Scan for the cell matching the given text and deliver its (x, y) coordinate at center. 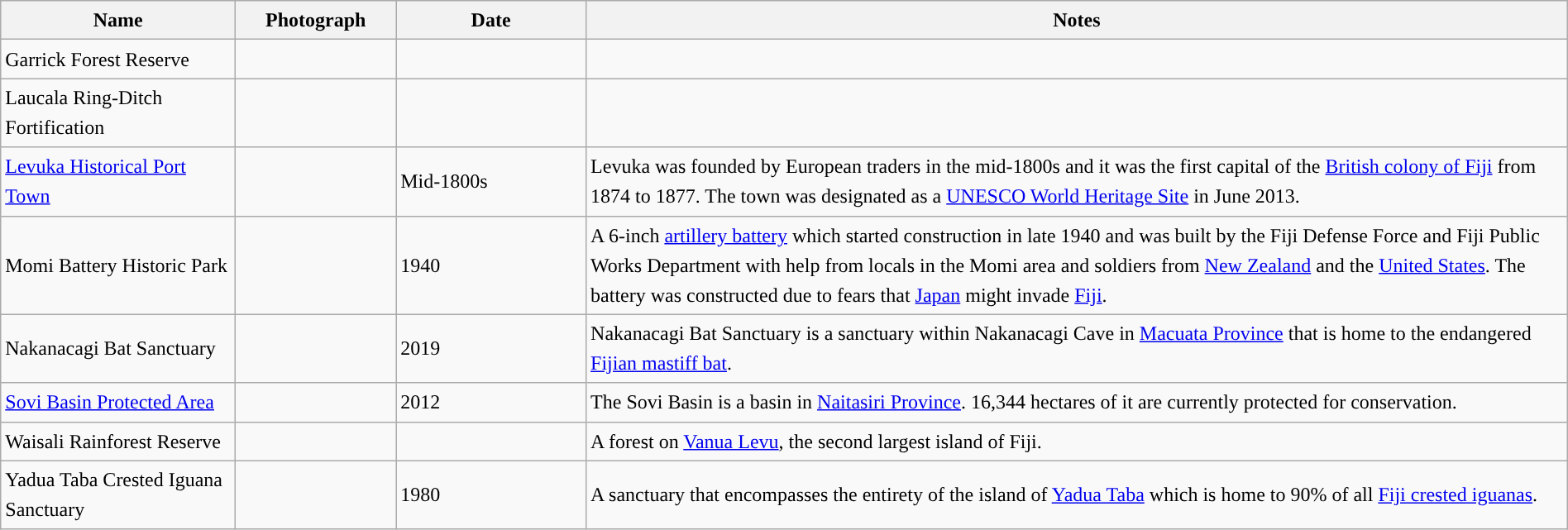
Nakanacagi Bat Sanctuary is a sanctuary within Nakanacagi Cave in Macuata Province that is home to the endangered Fijian mastiff bat. (1077, 349)
Momi Battery Historic Park (118, 265)
Mid-1800s (491, 182)
Waisali Rainforest Reserve (118, 442)
Levuka Historical Port Town (118, 182)
A forest on Vanua Levu, the second largest island of Fiji. (1077, 442)
Date (491, 20)
2012 (491, 402)
A sanctuary that encompasses the entirety of the island of Yadua Taba which is home to 90% of all Fiji crested iguanas. (1077, 494)
Yadua Taba Crested Iguana Sanctuary (118, 494)
1940 (491, 265)
1980 (491, 494)
Laucala Ring-Ditch Fortification (118, 112)
Nakanacagi Bat Sanctuary (118, 349)
Garrick Forest Reserve (118, 60)
The Sovi Basin is a basin in Naitasiri Province. 16,344 hectares of it are currently protected for conservation. (1077, 402)
Sovi Basin Protected Area (118, 402)
2019 (491, 349)
Notes (1077, 20)
Name (118, 20)
Photograph (316, 20)
